Locate the cell with the specified text and output its (x, y) center coordinate. 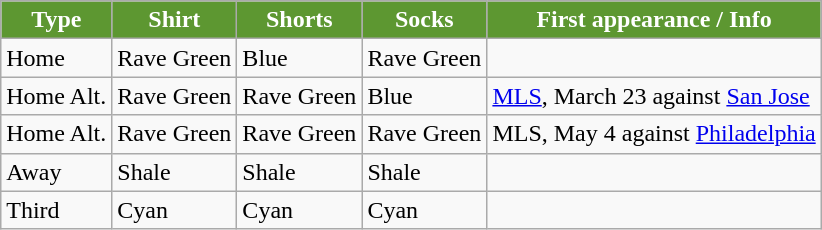
Home (56, 58)
Away (56, 172)
MLS, March 23 against San Jose (654, 96)
Shorts (300, 20)
Socks (424, 20)
Third (56, 210)
First appearance / Info (654, 20)
MLS, May 4 against Philadelphia (654, 134)
Shirt (174, 20)
Type (56, 20)
